Search for the cell housing the specified text and yield its (X, Y) center coordinate. 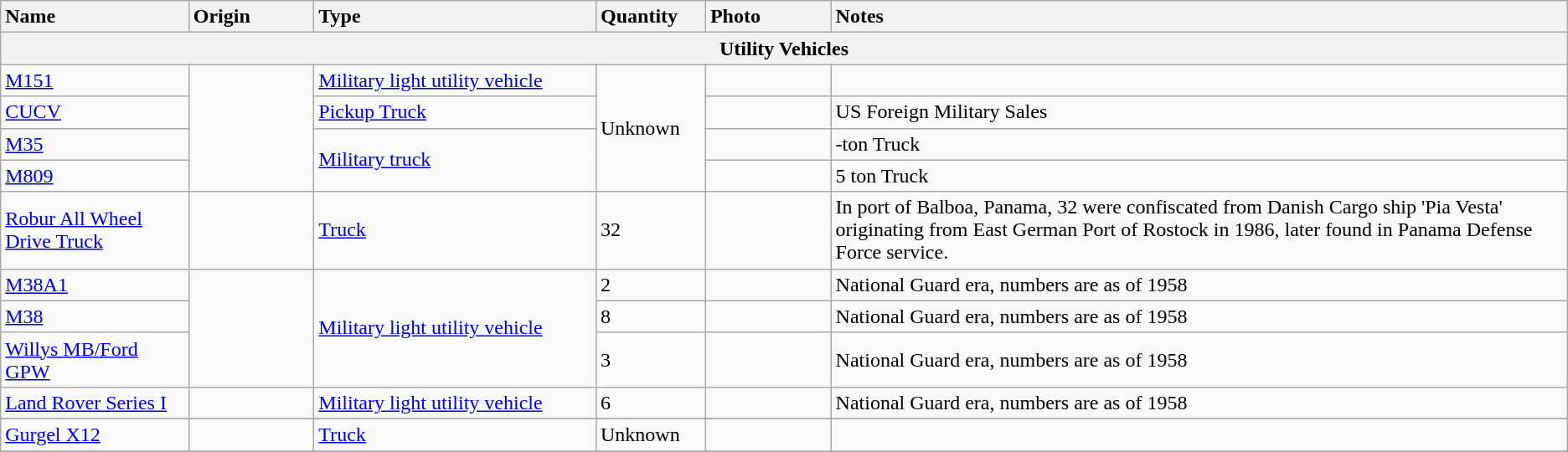
-ton Truck (1199, 144)
Military truck (456, 160)
6 (650, 403)
Quantity (650, 17)
M35 (95, 144)
Pickup Truck (456, 112)
M38A1 (95, 285)
Name (95, 17)
Utility Vehicles (784, 49)
Land Rover Series I (95, 403)
Photo (768, 17)
Robur All Wheel Drive Truck (95, 230)
Notes (1199, 17)
M38 (95, 316)
32 (650, 230)
2 (650, 285)
Type (456, 17)
US Foreign Military Sales (1199, 112)
Willys MB/Ford GPW (95, 360)
Gurgel X12 (95, 434)
Origin (251, 17)
CUCV (95, 112)
M151 (95, 80)
3 (650, 360)
5 ton Truck (1199, 176)
8 (650, 316)
M809 (95, 176)
